Detect which cell encompasses the target text, then output its (X, Y) center coordinate. 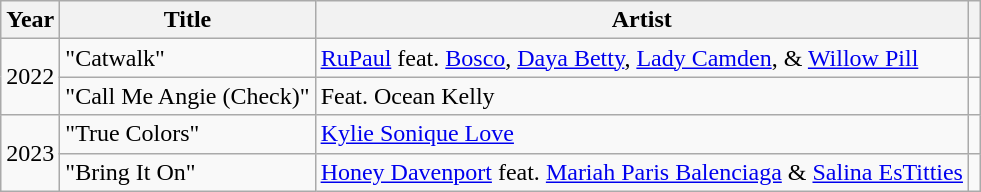
2022 (30, 77)
Honey Davenport feat. Mariah Paris Balenciaga & Salina EsTitties (642, 172)
Artist (642, 20)
Title (188, 20)
"Bring It On" (188, 172)
"Call Me Angie (Check)" (188, 96)
Feat. Ocean Kelly (642, 96)
2023 (30, 153)
"Catwalk" (188, 58)
"True Colors" (188, 134)
RuPaul feat. Bosco, Daya Betty, Lady Camden, & Willow Pill (642, 58)
Year (30, 20)
Kylie Sonique Love (642, 134)
